Output the (x, y) coordinate of the center of the cell containing the given text.  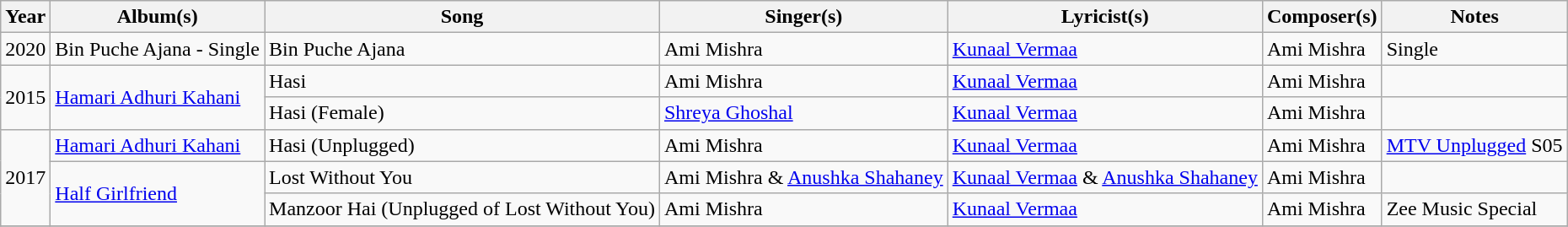
Notes (1474, 17)
Half Girlfriend (158, 193)
Hasi (Female) (462, 113)
Manzoor Hai (Unplugged of Lost Without You) (462, 209)
Shreya Ghoshal (803, 113)
Bin Puche Ajana (462, 49)
Song (462, 17)
MTV Unplugged S05 (1474, 145)
Kunaal Vermaa & Anushka Shahaney (1104, 177)
Lyricist(s) (1104, 17)
2017 (25, 177)
Ami Mishra & Anushka Shahaney (803, 177)
Bin Puche Ajana - Single (158, 49)
Singer(s) (803, 17)
2015 (25, 97)
Zee Music Special (1474, 209)
Hasi (462, 81)
Hasi (Unplugged) (462, 145)
Year (25, 17)
Single (1474, 49)
Album(s) (158, 17)
2020 (25, 49)
Lost Without You (462, 177)
Composer(s) (1322, 17)
